From the cell containing the given text, extract its center point as (x, y) coordinate. 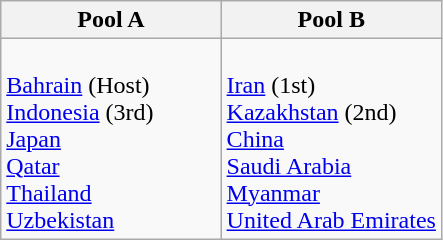
Bahrain (Host) Indonesia (3rd) Japan Qatar Thailand Uzbekistan (111, 139)
Pool B (331, 20)
Pool A (111, 20)
Iran (1st) Kazakhstan (2nd) China Saudi Arabia Myanmar United Arab Emirates (331, 139)
